From the cell containing the given text, extract its center point as [X, Y] coordinate. 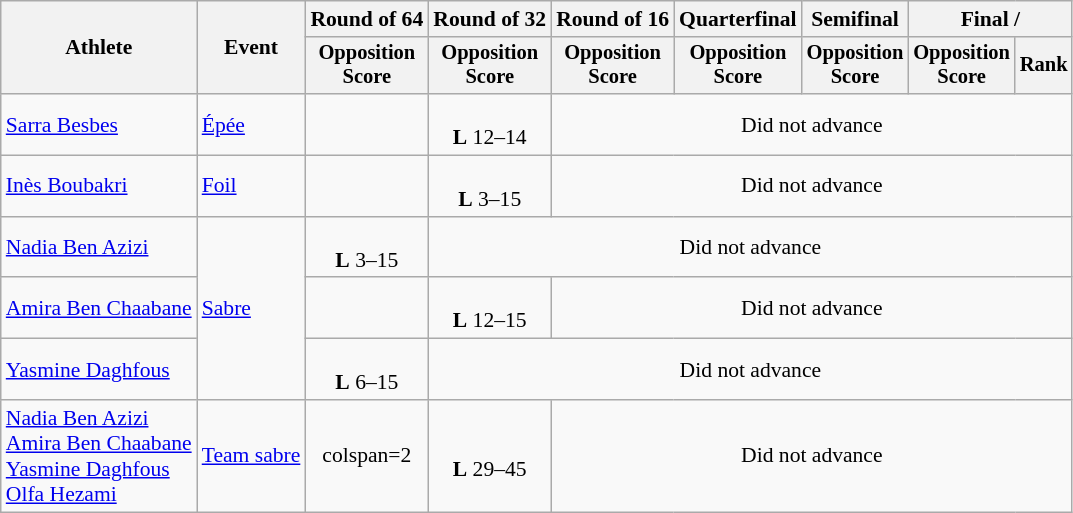
Nadia Ben AziziAmira Ben ChaabaneYasmine DaghfousOlfa Hezami [99, 456]
Amira Ben Chaabane [99, 308]
Quarterfinal [738, 19]
Athlete [99, 48]
L 12–14 [490, 124]
Sabre [252, 308]
Team sabre [252, 456]
Inès Boubakri [99, 186]
L 29–45 [490, 456]
Nadia Ben Azizi [99, 248]
Round of 16 [612, 19]
Round of 64 [366, 19]
L 12–15 [490, 308]
Round of 32 [490, 19]
Foil [252, 186]
L 6–15 [366, 370]
colspan=2 [366, 456]
Rank [1044, 66]
Épée [252, 124]
Sarra Besbes [99, 124]
Semifinal [856, 19]
Yasmine Daghfous [99, 370]
Event [252, 48]
Final / [990, 19]
